Scan for the cell matching the given text and deliver its (X, Y) coordinate at center. 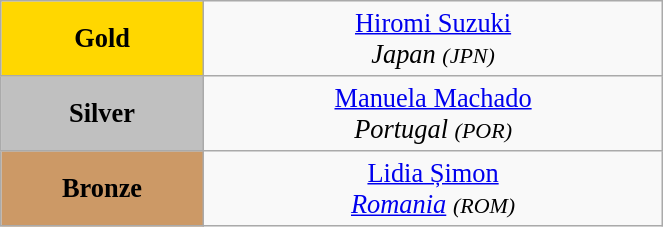
Silver (102, 112)
Lidia Șimon Romania (ROM) (433, 188)
Hiromi Suzuki Japan (JPN) (433, 38)
Manuela Machado Portugal (POR) (433, 112)
Gold (102, 38)
Bronze (102, 188)
